From the cell containing the given text, extract its center point as [X, Y] coordinate. 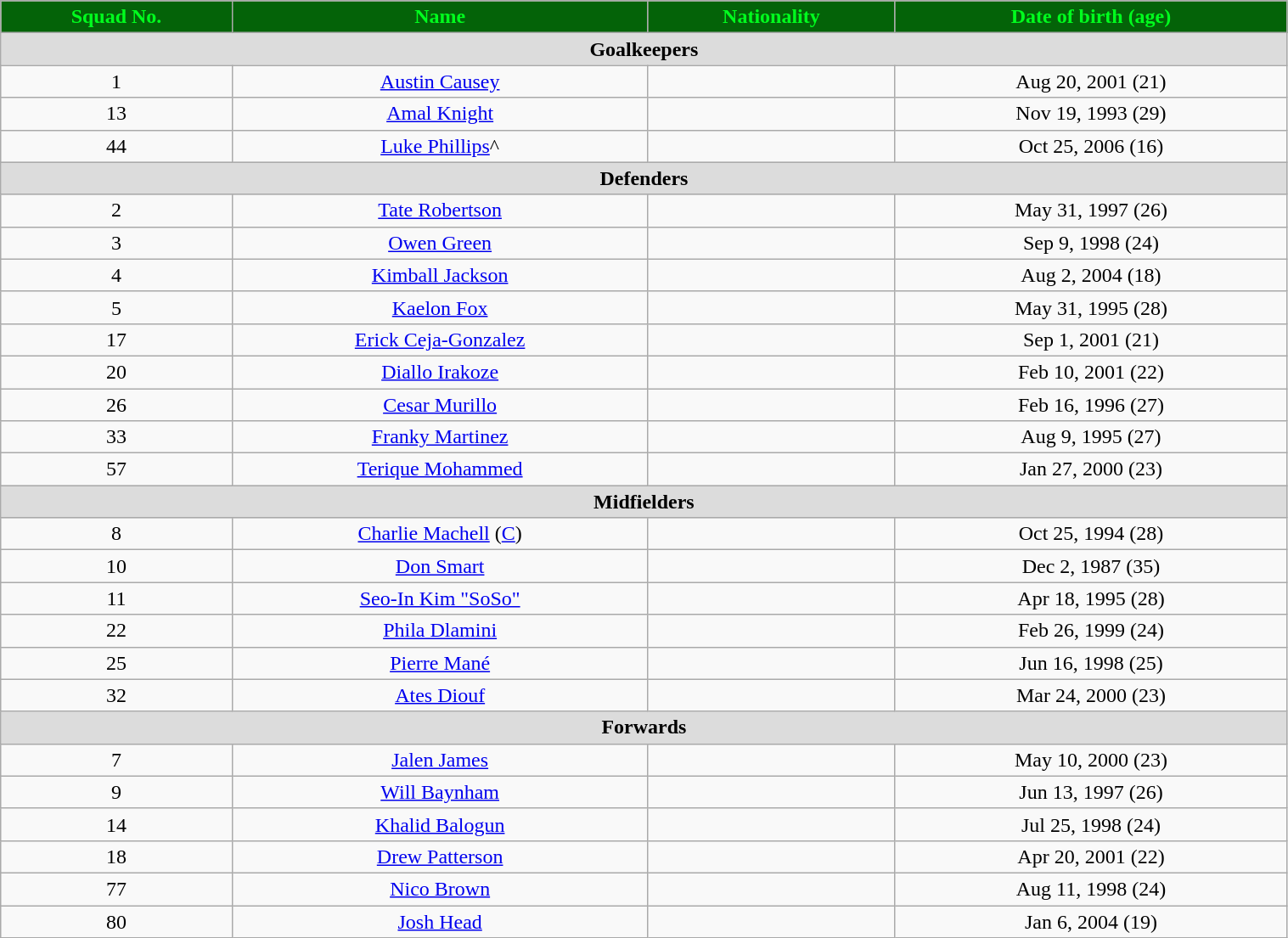
Jun 13, 1997 (26) [1091, 792]
7 [117, 760]
Feb 16, 1996 (27) [1091, 405]
Squad No. [117, 17]
Apr 20, 2001 (22) [1091, 857]
Owen Green [440, 243]
Jun 16, 1998 (25) [1091, 663]
4 [117, 275]
Diallo Irakoze [440, 372]
Jan 6, 2004 (19) [1091, 921]
Midfielders [644, 502]
26 [117, 405]
22 [117, 631]
44 [117, 146]
Seo-In Kim "SoSo" [440, 598]
Aug 9, 1995 (27) [1091, 437]
20 [117, 372]
Defenders [644, 178]
33 [117, 437]
3 [117, 243]
Mar 24, 2000 (23) [1091, 695]
Josh Head [440, 921]
10 [117, 566]
Tate Robertson [440, 211]
Ates Diouf [440, 695]
Kimball Jackson [440, 275]
14 [117, 824]
Apr 18, 1995 (28) [1091, 598]
Name [440, 17]
Jul 25, 1998 (24) [1091, 824]
Khalid Balogun [440, 824]
Luke Phillips^ [440, 146]
77 [117, 889]
Aug 2, 2004 (18) [1091, 275]
Will Baynham [440, 792]
Amal Knight [440, 114]
Jan 27, 2000 (23) [1091, 469]
Forwards [644, 727]
32 [117, 695]
Oct 25, 1994 (28) [1091, 534]
Aug 20, 2001 (21) [1091, 81]
80 [117, 921]
17 [117, 340]
Don Smart [440, 566]
Oct 25, 2006 (16) [1091, 146]
25 [117, 663]
Goalkeepers [644, 49]
Austin Causey [440, 81]
Erick Ceja-Gonzalez [440, 340]
Nico Brown [440, 889]
9 [117, 792]
Drew Patterson [440, 857]
Phila Dlamini [440, 631]
Terique Mohammed [440, 469]
5 [117, 307]
Nov 19, 1993 (29) [1091, 114]
Kaelon Fox [440, 307]
Sep 1, 2001 (21) [1091, 340]
May 31, 1997 (26) [1091, 211]
11 [117, 598]
Dec 2, 1987 (35) [1091, 566]
Feb 26, 1999 (24) [1091, 631]
Pierre Mané [440, 663]
Cesar Murillo [440, 405]
Nationality [771, 17]
Feb 10, 2001 (22) [1091, 372]
18 [117, 857]
Aug 11, 1998 (24) [1091, 889]
May 31, 1995 (28) [1091, 307]
2 [117, 211]
Charlie Machell (C) [440, 534]
Sep 9, 1998 (24) [1091, 243]
8 [117, 534]
Franky Martinez [440, 437]
57 [117, 469]
Jalen James [440, 760]
1 [117, 81]
May 10, 2000 (23) [1091, 760]
Date of birth (age) [1091, 17]
13 [117, 114]
